Capture the cell that displays the provided text and extract its (X, Y) central coordinate. 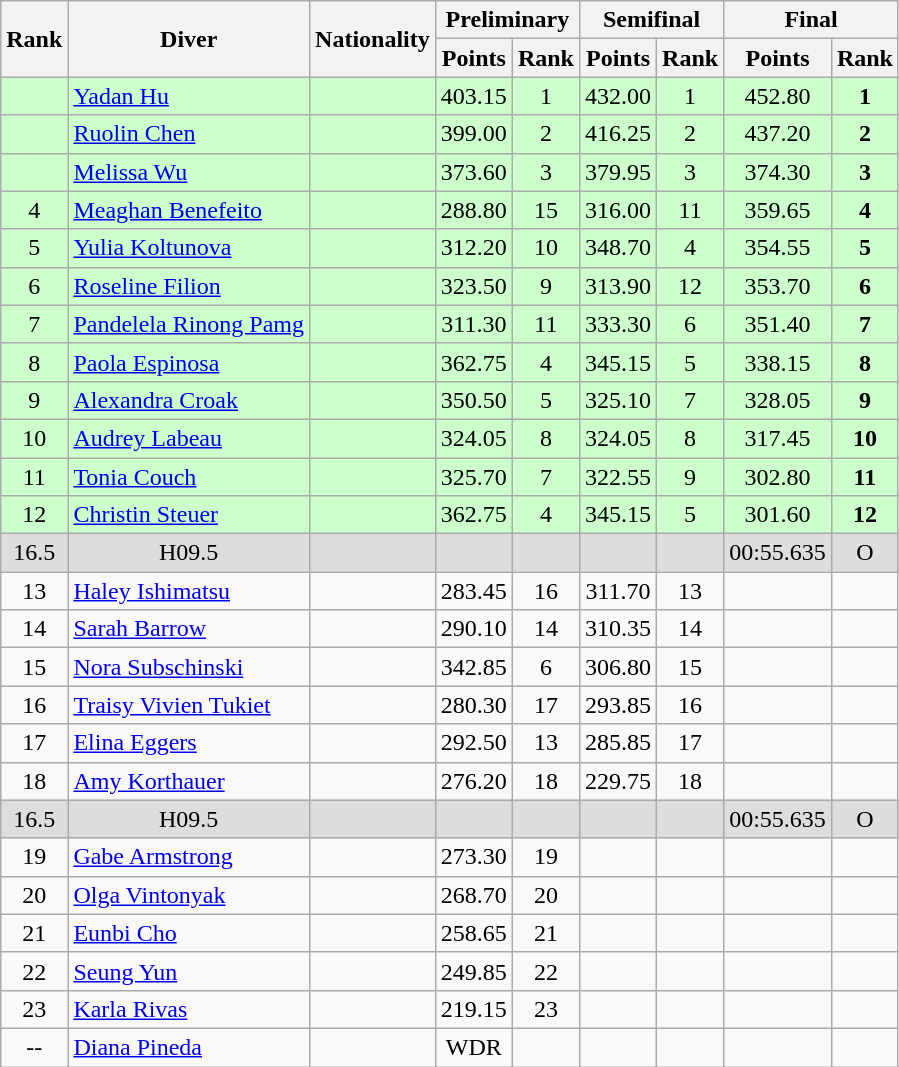
416.25 (618, 134)
325.10 (618, 400)
432.00 (618, 96)
399.00 (474, 134)
Melissa Wu (189, 172)
Tonia Couch (189, 477)
373.60 (474, 172)
437.20 (778, 134)
Traisy Vivien Tukiet (189, 705)
Final (812, 20)
Yulia Koltunova (189, 248)
351.40 (778, 324)
338.15 (778, 362)
285.85 (618, 743)
268.70 (474, 895)
328.05 (778, 400)
Eunbi Cho (189, 933)
288.80 (474, 210)
342.85 (474, 667)
Gabe Armstrong (189, 857)
374.30 (778, 172)
Roseline Filion (189, 286)
Karla Rivas (189, 1009)
Haley Ishimatsu (189, 591)
Meaghan Benefeito (189, 210)
Pandelela Rinong Pamg (189, 324)
325.70 (474, 477)
293.85 (618, 705)
322.55 (618, 477)
Olga Vintonyak (189, 895)
Nationality (373, 39)
353.70 (778, 286)
Elina Eggers (189, 743)
Ruolin Chen (189, 134)
-- (34, 1047)
258.65 (474, 933)
379.95 (618, 172)
359.65 (778, 210)
354.55 (778, 248)
Diana Pineda (189, 1047)
Preliminary (507, 20)
229.75 (618, 781)
WDR (474, 1047)
283.45 (474, 591)
290.10 (474, 629)
Sarah Barrow (189, 629)
313.90 (618, 286)
333.30 (618, 324)
273.30 (474, 857)
316.00 (618, 210)
Seung Yun (189, 971)
348.70 (618, 248)
292.50 (474, 743)
403.15 (474, 96)
280.30 (474, 705)
452.80 (778, 96)
302.80 (778, 477)
311.70 (618, 591)
Nora Subschinski (189, 667)
Yadan Hu (189, 96)
310.35 (618, 629)
Semifinal (651, 20)
Diver (189, 39)
Alexandra Croak (189, 400)
219.15 (474, 1009)
Christin Steuer (189, 515)
317.45 (778, 438)
301.60 (778, 515)
249.85 (474, 971)
312.20 (474, 248)
Audrey Labeau (189, 438)
Amy Korthauer (189, 781)
Paola Espinosa (189, 362)
350.50 (474, 400)
306.80 (618, 667)
323.50 (474, 286)
276.20 (474, 781)
311.30 (474, 324)
